Provide the [x, y] coordinate of the cell's center where the given text is located.  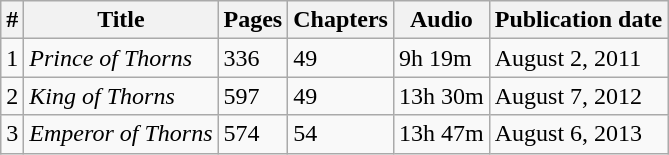
Emperor of Thorns [121, 134]
336 [253, 58]
13h 30m [441, 96]
Pages [253, 20]
3 [12, 134]
Publication date [578, 20]
54 [341, 134]
Title [121, 20]
August 6, 2013 [578, 134]
# [12, 20]
1 [12, 58]
August 7, 2012 [578, 96]
August 2, 2011 [578, 58]
Chapters [341, 20]
574 [253, 134]
13h 47m [441, 134]
King of Thorns [121, 96]
9h 19m [441, 58]
Audio [441, 20]
2 [12, 96]
597 [253, 96]
Prince of Thorns [121, 58]
